Return the [x, y] coordinate for the center point of the cell that contains the specified text.  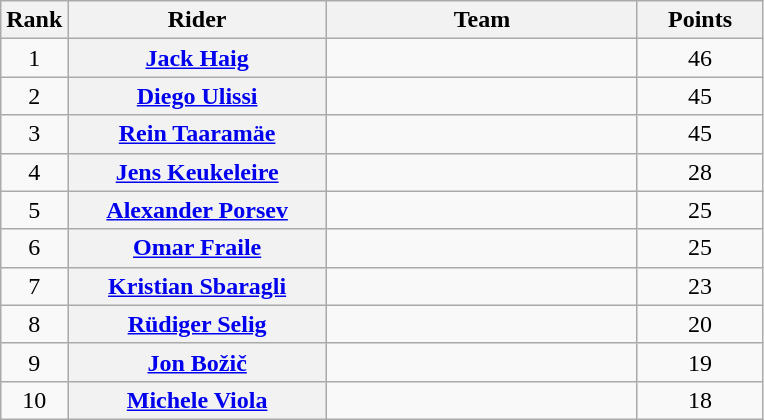
Points [700, 20]
Jens Keukeleire [198, 172]
Alexander Porsev [198, 210]
28 [700, 172]
Diego Ulissi [198, 96]
Team [482, 20]
Rank [34, 20]
3 [34, 134]
20 [700, 324]
10 [34, 400]
Rüdiger Selig [198, 324]
5 [34, 210]
8 [34, 324]
1 [34, 58]
18 [700, 400]
Rider [198, 20]
Omar Fraile [198, 248]
19 [700, 362]
6 [34, 248]
7 [34, 286]
Michele Viola [198, 400]
2 [34, 96]
Rein Taaramäe [198, 134]
Jon Božič [198, 362]
46 [700, 58]
Kristian Sbaragli [198, 286]
Jack Haig [198, 58]
9 [34, 362]
23 [700, 286]
4 [34, 172]
